Detect which cell encompasses the target text, then output its [X, Y] center coordinate. 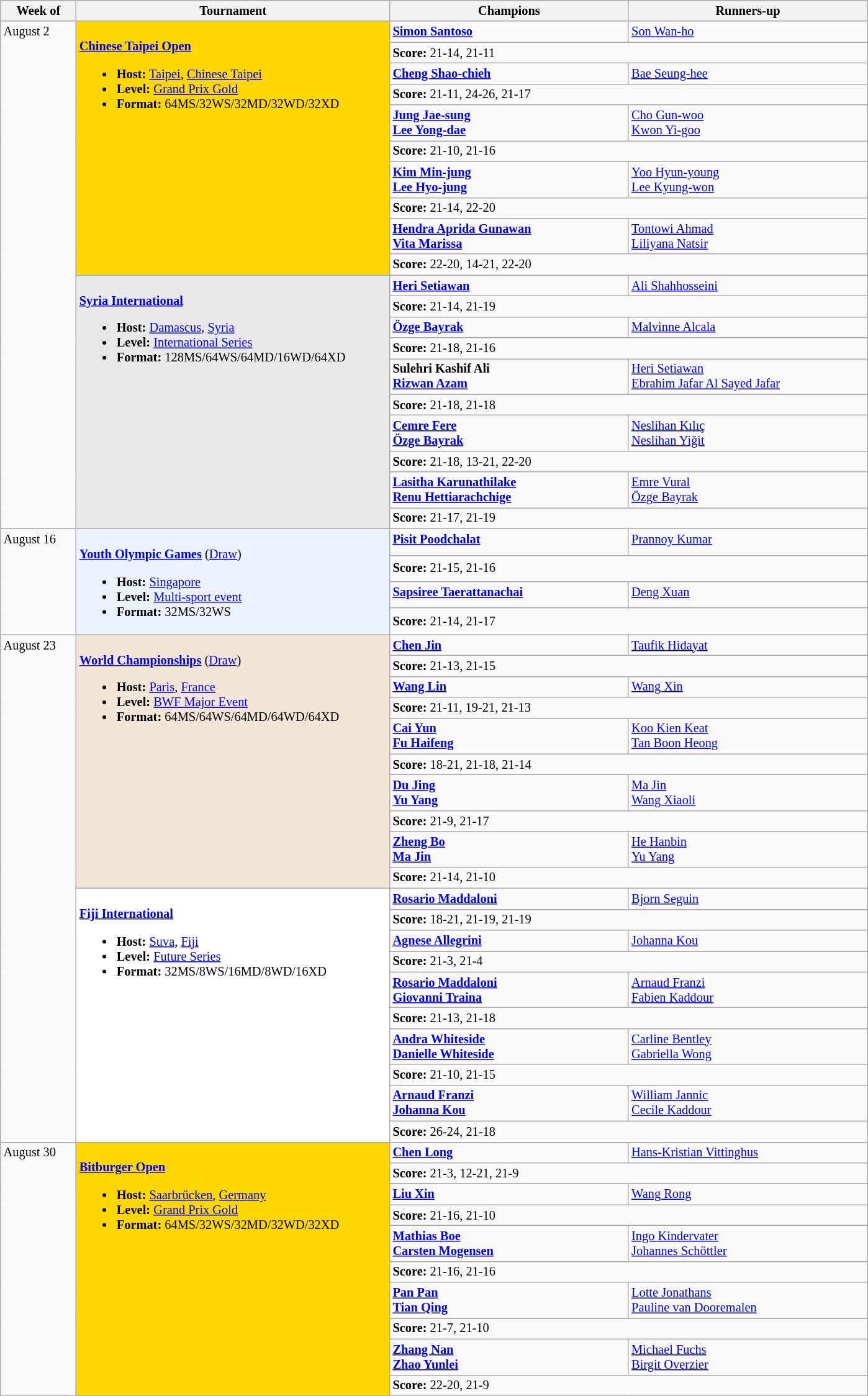
Score: 21-7, 21-10 [628, 1328]
Prannoy Kumar [748, 542]
Score: 21-14, 22-20 [628, 208]
Heri Setiawan [509, 286]
Liu Xin [509, 1194]
Rosario Maddaloni [509, 899]
Wang Xin [748, 687]
Pisit Poodchalat [509, 542]
Score: 21-9, 21-17 [628, 821]
Agnese Allegrini [509, 940]
Chen Long [509, 1153]
Tournament [233, 11]
Simon Santoso [509, 32]
Bae Seung-hee [748, 73]
Score: 21-18, 21-18 [628, 405]
August 30 [38, 1269]
Score: 21-11, 24-26, 21-17 [628, 94]
Wang Rong [748, 1194]
World Championships (Draw)Host: Paris, FranceLevel: BWF Major EventFormat: 64MS/64WS/64MD/64WD/64XD [233, 761]
Week of [38, 11]
Score: 21-14, 21-11 [628, 53]
Youth Olympic Games (Draw)Host: SingaporeLevel: Multi-sport eventFormat: 32MS/32WS [233, 581]
Lotte Jonathans Pauline van Dooremalen [748, 1300]
Johanna Kou [748, 940]
Score: 21-3, 12-21, 21-9 [628, 1173]
Yoo Hyun-young Lee Kyung-won [748, 179]
Score: 22-20, 14-21, 22-20 [628, 265]
Arnaud Franzi Fabien Kaddour [748, 990]
Kim Min-jung Lee Hyo-jung [509, 179]
Carline Bentley Gabriella Wong [748, 1046]
Michael Fuchs Birgit Overzier [748, 1357]
Du Jing Yu Yang [509, 793]
Ali Shahhosseini [748, 286]
Score: 21-13, 21-18 [628, 1018]
Syria InternationalHost: Damascus, SyriaLevel: International SeriesFormat: 128MS/64WS/64MD/16WD/64XD [233, 402]
Score: 21-3, 21-4 [628, 961]
Koo Kien Keat Tan Boon Heong [748, 736]
Score: 21-18, 13-21, 22-20 [628, 461]
Score: 21-13, 21-15 [628, 666]
Pan Pan Tian Qing [509, 1300]
Son Wan-ho [748, 32]
Score: 21-10, 21-15 [628, 1075]
Cai Yun Fu Haifeng [509, 736]
Bjorn Seguin [748, 899]
Champions [509, 11]
Ma Jin Wang Xiaoli [748, 793]
Sulehri Kashif Ali Rizwan Azam [509, 376]
Cemre Fere Özge Bayrak [509, 433]
Score: 21-17, 21-19 [628, 518]
Score: 21-14, 21-10 [628, 877]
Score: 21-16, 21-10 [628, 1215]
Hendra Aprida Gunawan Vita Marissa [509, 236]
Score: 21-14, 21-17 [628, 621]
Score: 21-15, 21-16 [628, 569]
Lasitha Karunathilake Renu Hettiarachchige [509, 490]
Özge Bayrak [509, 327]
Zheng Bo Ma Jin [509, 850]
Bitburger OpenHost: Saarbrücken, GermanyLevel: Grand Prix GoldFormat: 64MS/32WS/32MD/32WD/32XD [233, 1269]
Emre Vural Özge Bayrak [748, 490]
August 2 [38, 274]
Score: 22-20, 21-9 [628, 1385]
Hans-Kristian Vittinghus [748, 1153]
Score: 18-21, 21-19, 21-19 [628, 920]
Score: 18-21, 21-18, 21-14 [628, 764]
Tontowi Ahmad Liliyana Natsir [748, 236]
Malvinne Alcala [748, 327]
Sapsiree Taerattanachai [509, 595]
Arnaud Franzi Johanna Kou [509, 1103]
He Hanbin Yu Yang [748, 850]
Andra Whiteside Danielle Whiteside [509, 1046]
Chinese Taipei OpenHost: Taipei, Chinese TaipeiLevel: Grand Prix GoldFormat: 64MS/32WS/32MD/32WD/32XD [233, 148]
Score: 21-14, 21-19 [628, 306]
August 16 [38, 581]
Heri Setiawan Ebrahim Jafar Al Sayed Jafar [748, 376]
Score: 21-10, 21-16 [628, 151]
Neslihan Kılıç Neslihan Yiğit [748, 433]
Taufik Hidayat [748, 645]
Cheng Shao-chieh [509, 73]
Fiji InternationalHost: Suva, FijiLevel: Future SeriesFormat: 32MS/8WS/16MD/8WD/16XD [233, 1015]
William Jannic Cecile Kaddour [748, 1103]
Score: 21-18, 21-16 [628, 348]
Score: 21-16, 21-16 [628, 1272]
Wang Lin [509, 687]
Deng Xuan [748, 595]
Jung Jae-sung Lee Yong-dae [509, 123]
August 23 [38, 888]
Chen Jin [509, 645]
Zhang Nan Zhao Yunlei [509, 1357]
Runners-up [748, 11]
Mathias Boe Carsten Mogensen [509, 1243]
Cho Gun-woo Kwon Yi-goo [748, 123]
Ingo Kindervater Johannes Schöttler [748, 1243]
Score: 21-11, 19-21, 21-13 [628, 708]
Rosario Maddaloni Giovanni Traina [509, 990]
Score: 26-24, 21-18 [628, 1131]
